Detect which cell encompasses the target text, then output its [x, y] center coordinate. 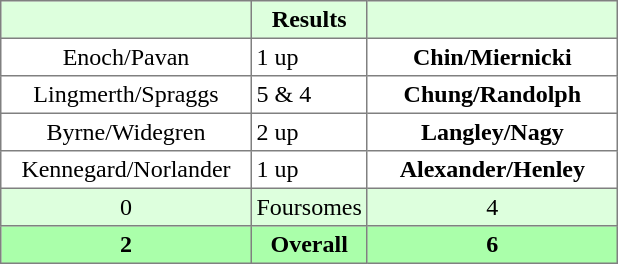
Alexander/Henley [492, 170]
Chin/Miernicki [492, 57]
6 [492, 245]
Lingmerth/Spraggs [126, 95]
Byrne/Widegren [126, 132]
Overall [309, 245]
Results [309, 20]
0 [126, 207]
Foursomes [309, 207]
4 [492, 207]
Kennegard/Norlander [126, 170]
2 up [309, 132]
2 [126, 245]
Chung/Randolph [492, 95]
Langley/Nagy [492, 132]
Enoch/Pavan [126, 57]
5 & 4 [309, 95]
